Search for the cell housing the specified text and yield its [X, Y] center coordinate. 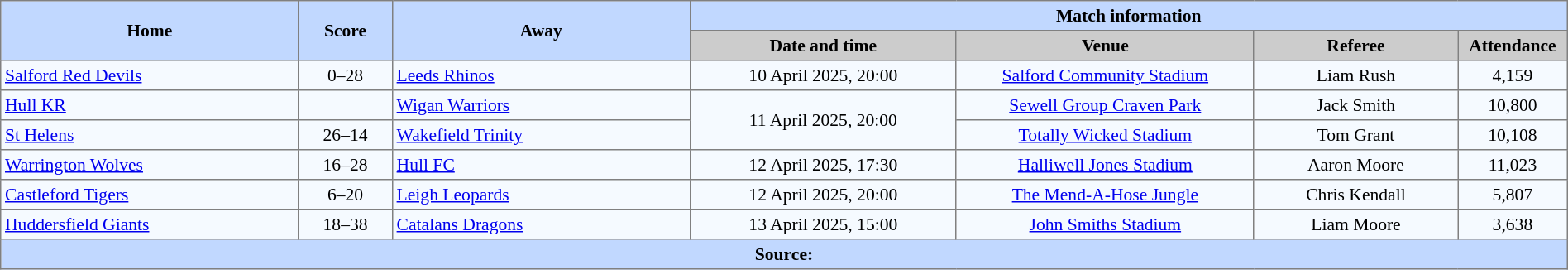
Liam Rush [1355, 75]
10 April 2025, 20:00 [823, 75]
Chris Kendall [1355, 195]
13 April 2025, 15:00 [823, 224]
Salford Red Devils [150, 75]
11 April 2025, 20:00 [823, 120]
Jack Smith [1355, 105]
Salford Community Stadium [1105, 75]
Away [541, 31]
Sewell Group Craven Park [1105, 105]
Leeds Rhinos [541, 75]
11,023 [1513, 165]
Score [346, 31]
Warrington Wolves [150, 165]
The Mend-A-Hose Jungle [1105, 195]
Tom Grant [1355, 135]
5,807 [1513, 195]
Liam Moore [1355, 224]
St Helens [150, 135]
Venue [1105, 46]
Leigh Leopards [541, 195]
Date and time [823, 46]
10,800 [1513, 105]
0–28 [346, 75]
Referee [1355, 46]
Totally Wicked Stadium [1105, 135]
Attendance [1513, 46]
6–20 [346, 195]
Aaron Moore [1355, 165]
Match information [1128, 16]
Home [150, 31]
Source: [784, 254]
26–14 [346, 135]
Castleford Tigers [150, 195]
12 April 2025, 17:30 [823, 165]
Wigan Warriors [541, 105]
Catalans Dragons [541, 224]
3,638 [1513, 224]
Halliwell Jones Stadium [1105, 165]
10,108 [1513, 135]
18–38 [346, 224]
Hull KR [150, 105]
12 April 2025, 20:00 [823, 195]
16–28 [346, 165]
Hull FC [541, 165]
Huddersfield Giants [150, 224]
4,159 [1513, 75]
John Smiths Stadium [1105, 224]
Wakefield Trinity [541, 135]
